Find where the given text appears and provide that cell's center as (x, y) coordinate. 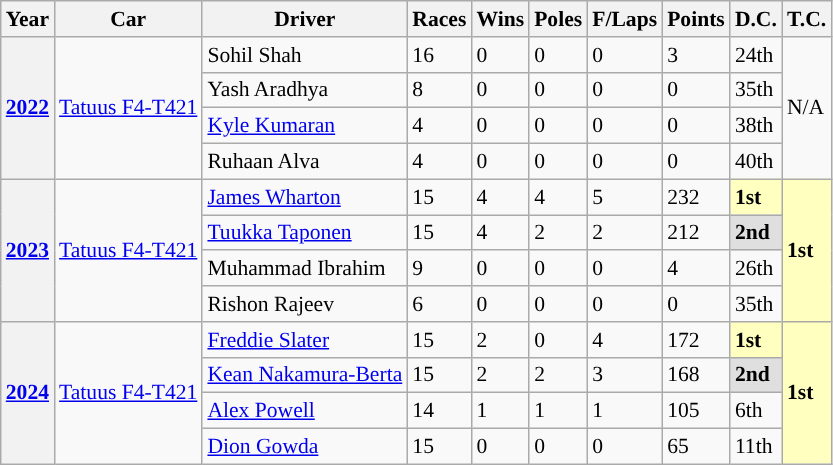
Yash Aradhya (304, 90)
2022 (28, 108)
N/A (806, 108)
Rishon Rajeev (304, 304)
Sohil Shah (304, 55)
105 (696, 411)
6 (439, 304)
5 (624, 197)
172 (696, 340)
Poles (558, 19)
11th (756, 447)
2024 (28, 393)
Wins (500, 19)
168 (696, 375)
Tuukka Taponen (304, 233)
6th (756, 411)
2023 (28, 250)
Points (696, 19)
38th (756, 126)
40th (756, 162)
Car (128, 19)
D.C. (756, 19)
65 (696, 447)
8 (439, 90)
F/Laps (624, 19)
Alex Powell (304, 411)
Races (439, 19)
9 (439, 269)
232 (696, 197)
Year (28, 19)
James Wharton (304, 197)
24th (756, 55)
16 (439, 55)
Kyle Kumaran (304, 126)
Dion Gowda (304, 447)
Kean Nakamura-Berta (304, 375)
Freddie Slater (304, 340)
T.C. (806, 19)
212 (696, 233)
Driver (304, 19)
Muhammad Ibrahim (304, 269)
26th (756, 269)
Ruhaan Alva (304, 162)
14 (439, 411)
